From the cell containing the given text, extract its center point as (X, Y) coordinate. 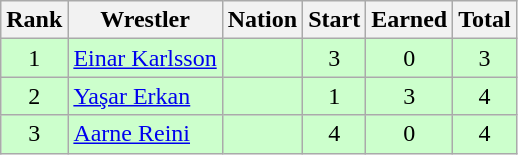
Rank (34, 20)
Einar Karlsson (145, 58)
Aarne Reini (145, 134)
Total (485, 20)
Yaşar Erkan (145, 96)
Wrestler (145, 20)
Earned (410, 20)
Start (334, 20)
Nation (262, 20)
2 (34, 96)
